Capture the cell that displays the provided text and extract its [x, y] central coordinate. 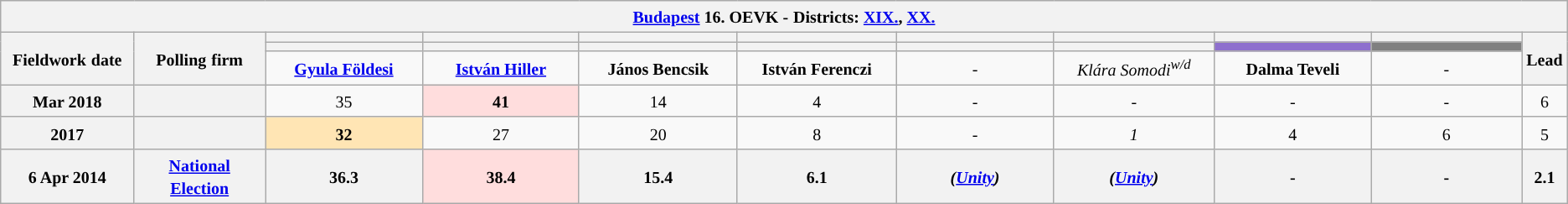
36.3 [343, 176]
35 [343, 101]
8 [817, 133]
Fieldwork date [67, 59]
Polling firm [199, 59]
32 [343, 133]
Mar 2018 [67, 101]
15.4 [658, 176]
National Election [199, 176]
2.1 [1545, 176]
Gyula Földesi [343, 68]
István Ferenczi [817, 68]
20 [658, 133]
1 [1134, 133]
János Bencsik [658, 68]
2017 [67, 133]
14 [658, 101]
38.4 [501, 176]
6.1 [817, 176]
5 [1545, 133]
Budapest 16. OEVK - Districts: XIX., XX. [784, 17]
Dalma Teveli [1293, 68]
István Hiller [501, 68]
41 [501, 101]
Klára Somodiw/d [1134, 68]
6 Apr 2014 [67, 176]
27 [501, 133]
Lead [1545, 59]
